Capture the cell that displays the provided text and extract its [x, y] central coordinate. 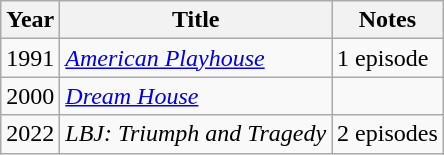
American Playhouse [196, 58]
LBJ: Triumph and Tragedy [196, 134]
1991 [30, 58]
Year [30, 20]
Title [196, 20]
Notes [388, 20]
2022 [30, 134]
Dream House [196, 96]
2000 [30, 96]
1 episode [388, 58]
2 episodes [388, 134]
